Provide the [X, Y] coordinate of the cell's center where the given text is located.  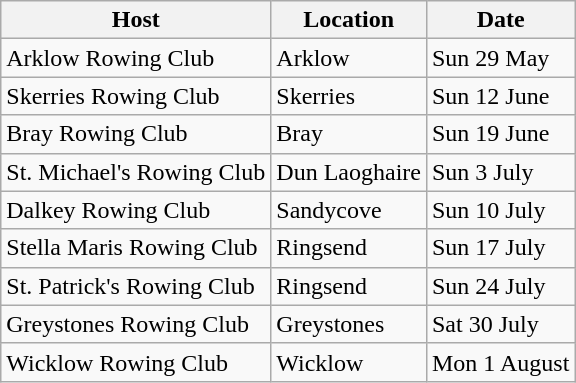
Greystones Rowing Club [136, 324]
Wicklow Rowing Club [136, 362]
Arklow Rowing Club [136, 58]
Dalkey Rowing Club [136, 210]
Sun 29 May [500, 58]
Location [349, 20]
Sat 30 July [500, 324]
Mon 1 August [500, 362]
Wicklow [349, 362]
Bray [349, 134]
Skerries [349, 96]
Sun 12 June [500, 96]
Sun 24 July [500, 286]
Arklow [349, 58]
Sandycove [349, 210]
Greystones [349, 324]
Sun 3 July [500, 172]
Dun Laoghaire [349, 172]
Date [500, 20]
Host [136, 20]
Sun 10 July [500, 210]
Sun 19 June [500, 134]
St. Patrick's Rowing Club [136, 286]
Skerries Rowing Club [136, 96]
Bray Rowing Club [136, 134]
Sun 17 July [500, 248]
Stella Maris Rowing Club [136, 248]
St. Michael's Rowing Club [136, 172]
